Extract the (x, y) coordinate from the center of the cell holding the provided text.  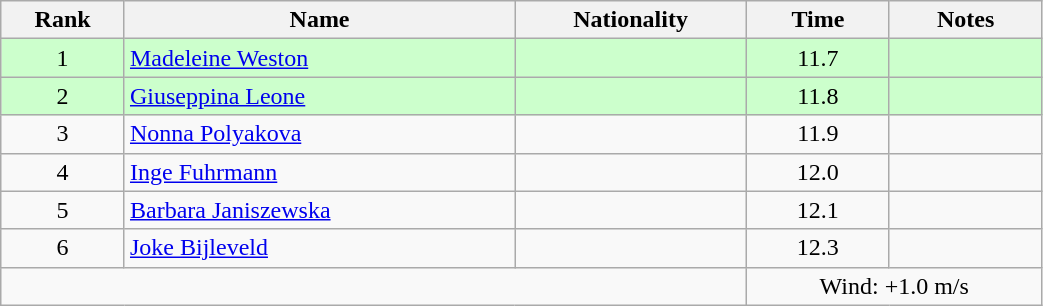
12.1 (818, 210)
Nonna Polyakova (319, 134)
11.8 (818, 96)
3 (63, 134)
12.0 (818, 172)
Rank (63, 20)
11.7 (818, 58)
Giuseppina Leone (319, 96)
1 (63, 58)
Nationality (631, 20)
4 (63, 172)
2 (63, 96)
Barbara Janiszewska (319, 210)
6 (63, 248)
12.3 (818, 248)
Wind: +1.0 m/s (894, 286)
Inge Fuhrmann (319, 172)
Joke Bijleveld (319, 248)
Notes (966, 20)
5 (63, 210)
Time (818, 20)
11.9 (818, 134)
Name (319, 20)
Madeleine Weston (319, 58)
